Search for the cell housing the specified text and yield its [x, y] center coordinate. 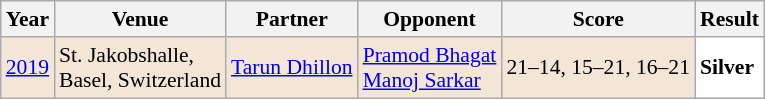
Year [28, 19]
Pramod Bhagat Manoj Sarkar [430, 68]
Tarun Dhillon [292, 68]
Result [730, 19]
Partner [292, 19]
Opponent [430, 19]
Venue [140, 19]
Score [598, 19]
2019 [28, 68]
St. Jakobshalle,Basel, Switzerland [140, 68]
21–14, 15–21, 16–21 [598, 68]
Silver [730, 68]
